Provide the (x, y) coordinate of the cell's center where the given text is located.  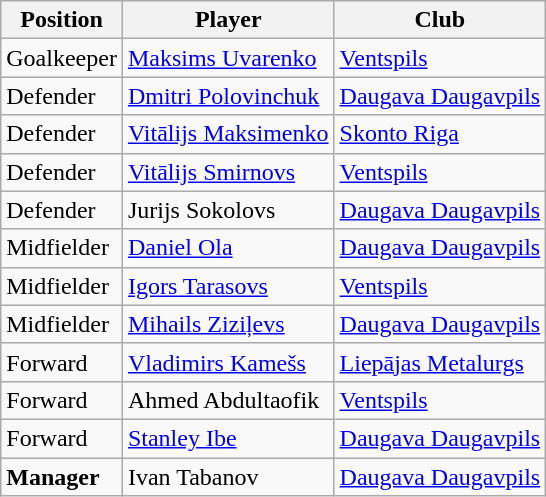
Club (440, 20)
Ivan Tabanov (228, 477)
Mihails Ziziļevs (228, 324)
Stanley Ibe (228, 438)
Position (62, 20)
Daniel Ola (228, 248)
Goalkeeper (62, 58)
Player (228, 20)
Ahmed Abdultaofik (228, 400)
Jurijs Sokolovs (228, 210)
Vladimirs Kamešs (228, 362)
Liepājas Metalurgs (440, 362)
Dmitri Polovinchuk (228, 96)
Igors Tarasovs (228, 286)
Manager (62, 477)
Vitālijs Smirnovs (228, 172)
Vitālijs Maksimenko (228, 134)
Skonto Riga (440, 134)
Maksims Uvarenko (228, 58)
